Locate the cell with the specified text and output its [x, y] center coordinate. 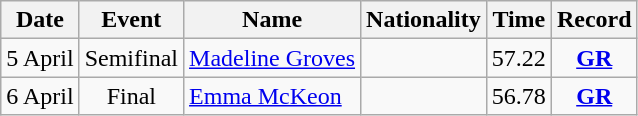
Record [594, 20]
Name [272, 20]
Event [131, 20]
Madeline Groves [272, 58]
Final [131, 96]
Semifinal [131, 58]
56.78 [518, 96]
Time [518, 20]
6 April [40, 96]
Date [40, 20]
Nationality [424, 20]
Emma McKeon [272, 96]
57.22 [518, 58]
5 April [40, 58]
